Return (X, Y) of the center of cell containing provided text 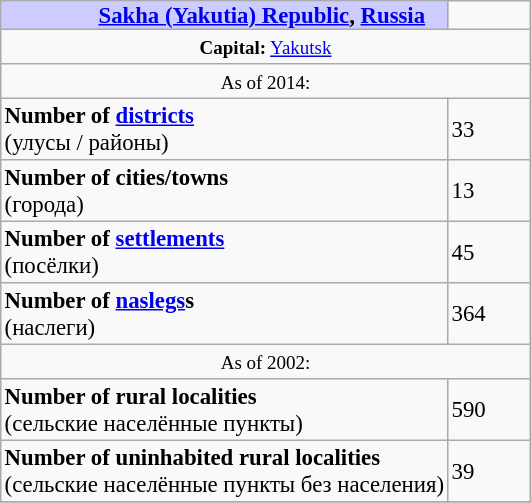
590 (489, 410)
364 (489, 314)
Number of districts(улусы / районы) (224, 129)
Number of settlements(посёлки) (224, 252)
13 (489, 191)
As of 2014: (266, 81)
39 (489, 471)
Sakha (Yakutia) Republic, Russia (224, 15)
Number of rural localities(сельские населённые пункты) (224, 410)
Capital: Yakutsk (266, 46)
33 (489, 129)
Number of naslegss(наслеги) (224, 314)
45 (489, 252)
Number of cities/towns(города) (224, 191)
Number of uninhabited rural localities(сельские населённые пункты без населения) (224, 471)
As of 2002: (266, 361)
